Find where the given text appears and provide that cell's center as (X, Y) coordinate. 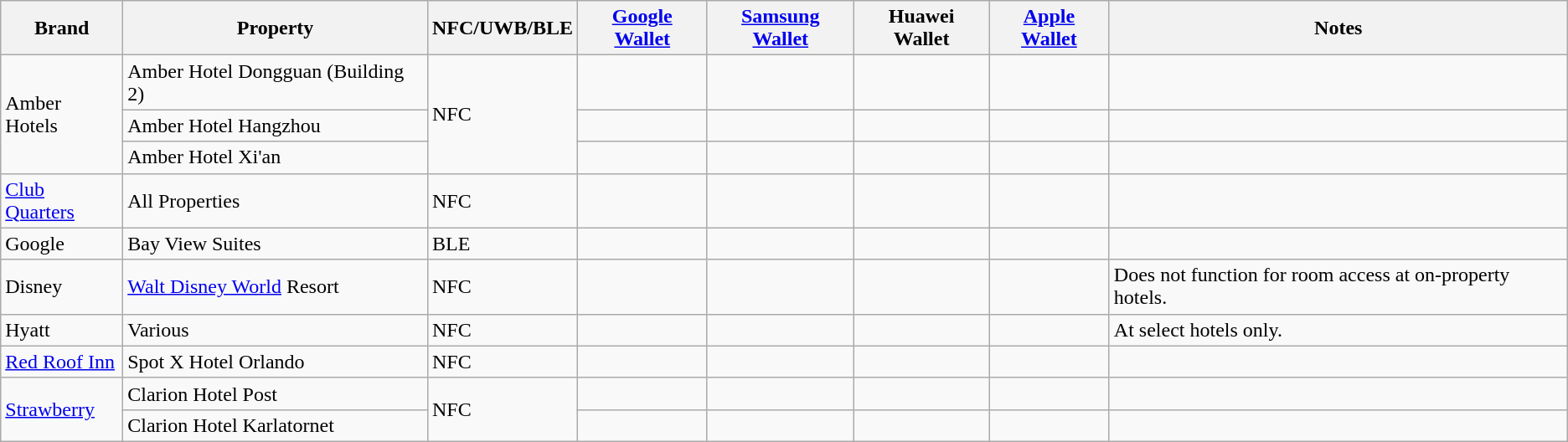
Brand (62, 28)
Hyatt (62, 330)
Bay View Suites (276, 244)
Google (62, 244)
Apple Wallet (1050, 28)
Walt Disney World Resort (276, 286)
Does not function for room access at on-property hotels. (1338, 286)
BLE (503, 244)
Samsung Wallet (781, 28)
Clarion Hotel Post (276, 393)
Amber Hotel Xi'an (276, 157)
Amber Hotels (62, 114)
Disney (62, 286)
At select hotels only. (1338, 330)
Google Wallet (642, 28)
All Properties (276, 201)
Clarion Hotel Karlatornet (276, 425)
Notes (1338, 28)
Red Roof Inn (62, 362)
Amber Hotel Hangzhou (276, 126)
NFC/UWB/BLE (503, 28)
Huawei Wallet (921, 28)
Property (276, 28)
Club Quarters (62, 201)
Various (276, 330)
Spot X Hotel Orlando (276, 362)
Strawberry (62, 409)
Amber Hotel Dongguan (Building 2) (276, 82)
